Detect which cell encompasses the target text, then output its [x, y] center coordinate. 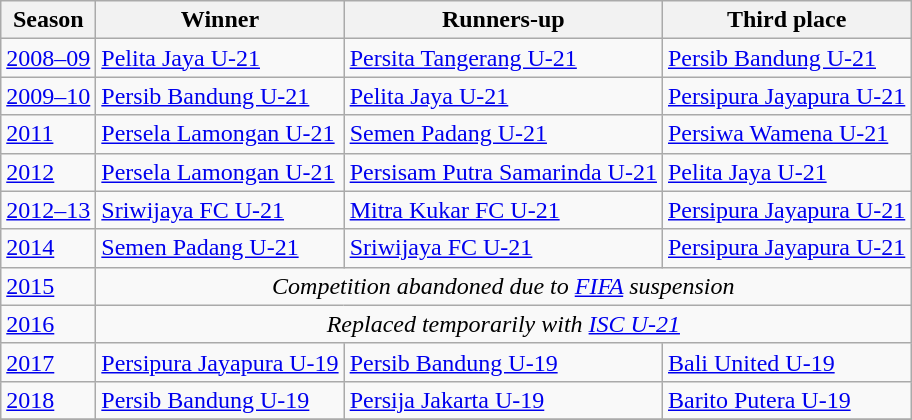
Season [48, 20]
Replaced temporarily with ISC U-21 [504, 324]
2014 [48, 248]
2018 [48, 400]
Persija Jakarta U-19 [503, 400]
2012 [48, 172]
Persiwa Wamena U-21 [786, 134]
Bali United U-19 [786, 362]
2016 [48, 324]
Persita Tangerang U-21 [503, 58]
Competition abandoned due to FIFA suspension [504, 286]
Mitra Kukar FC U-21 [503, 210]
Winner [220, 20]
2009–10 [48, 96]
Persisam Putra Samarinda U-21 [503, 172]
2011 [48, 134]
2012–13 [48, 210]
Persipura Jayapura U-19 [220, 362]
Barito Putera U-19 [786, 400]
Third place [786, 20]
2017 [48, 362]
2015 [48, 286]
2008–09 [48, 58]
Runners-up [503, 20]
